Return (X, Y) of the center of cell containing provided text 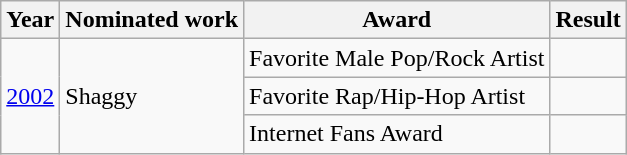
Result (588, 20)
Internet Fans Award (397, 134)
Year (30, 20)
Shaggy (152, 96)
Favorite Male Pop/Rock Artist (397, 58)
Favorite Rap/Hip-Hop Artist (397, 96)
Award (397, 20)
2002 (30, 96)
Nominated work (152, 20)
